From the cell containing the given text, extract its center point as [X, Y] coordinate. 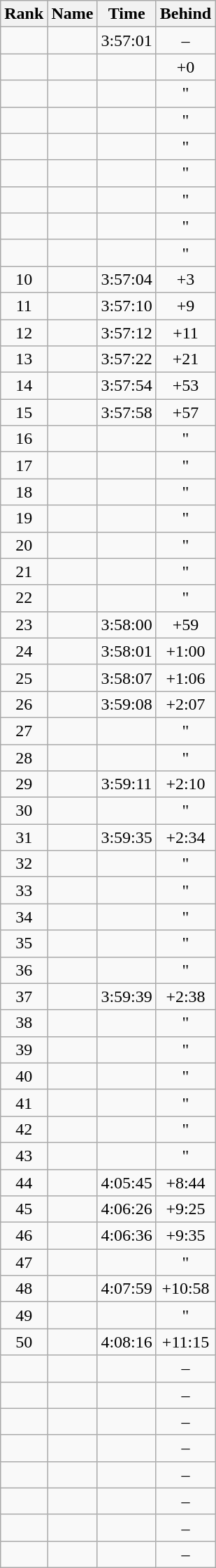
12 [24, 333]
3:57:10 [127, 306]
24 [24, 651]
3:57:54 [127, 386]
+8:44 [185, 1183]
3:57:04 [127, 279]
+9 [185, 306]
+9:35 [185, 1236]
4:07:59 [127, 1289]
Time [127, 14]
33 [24, 890]
21 [24, 572]
+2:07 [185, 704]
44 [24, 1183]
+1:06 [185, 678]
10 [24, 279]
50 [24, 1342]
4:06:36 [127, 1236]
45 [24, 1209]
15 [24, 412]
+3 [185, 279]
+59 [185, 625]
+57 [185, 412]
28 [24, 757]
+11 [185, 333]
27 [24, 731]
17 [24, 465]
13 [24, 359]
3:58:00 [127, 625]
25 [24, 678]
16 [24, 439]
31 [24, 837]
3:59:39 [127, 996]
22 [24, 598]
+2:34 [185, 837]
48 [24, 1289]
+11:15 [185, 1342]
Rank [24, 14]
46 [24, 1236]
3:57:22 [127, 359]
Behind [185, 14]
Name [73, 14]
+0 [185, 67]
4:05:45 [127, 1183]
3:59:35 [127, 837]
19 [24, 518]
35 [24, 943]
+1:00 [185, 651]
41 [24, 1103]
42 [24, 1129]
40 [24, 1076]
20 [24, 545]
49 [24, 1315]
3:59:11 [127, 784]
3:57:58 [127, 412]
47 [24, 1262]
26 [24, 704]
37 [24, 996]
14 [24, 386]
4:06:26 [127, 1209]
3:57:12 [127, 333]
3:59:08 [127, 704]
34 [24, 917]
29 [24, 784]
3:57:01 [127, 40]
30 [24, 811]
+53 [185, 386]
11 [24, 306]
3:58:07 [127, 678]
+2:38 [185, 996]
18 [24, 492]
+9:25 [185, 1209]
+2:10 [185, 784]
3:58:01 [127, 651]
+21 [185, 359]
32 [24, 864]
43 [24, 1156]
39 [24, 1050]
23 [24, 625]
36 [24, 970]
4:08:16 [127, 1342]
38 [24, 1023]
+10:58 [185, 1289]
